From the cell containing the given text, extract its center point as [x, y] coordinate. 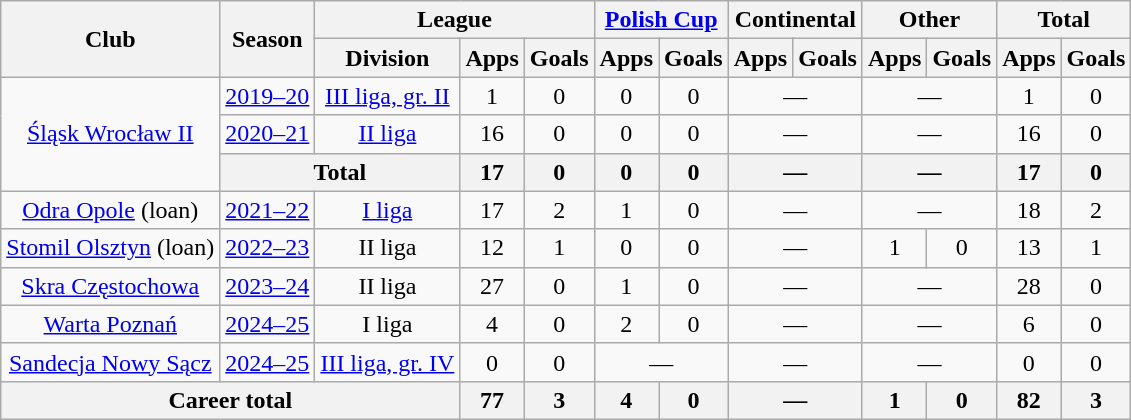
Odra Opole (loan) [110, 210]
2021–22 [268, 210]
League [454, 20]
Skra Częstochowa [110, 286]
Career total [230, 400]
Warta Poznań [110, 324]
Stomil Olsztyn (loan) [110, 248]
27 [492, 286]
13 [1029, 248]
18 [1029, 210]
Club [110, 39]
Polish Cup [661, 20]
6 [1029, 324]
III liga, gr. II [388, 96]
2019–20 [268, 96]
Other [929, 20]
28 [1029, 286]
77 [492, 400]
Division [388, 58]
III liga, gr. IV [388, 362]
Sandecja Nowy Sącz [110, 362]
2020–21 [268, 134]
12 [492, 248]
Season [268, 39]
82 [1029, 400]
2023–24 [268, 286]
Continental [795, 20]
Śląsk Wrocław II [110, 134]
2022–23 [268, 248]
